Provide the (X, Y) coordinate of the cell's center where the given text is located.  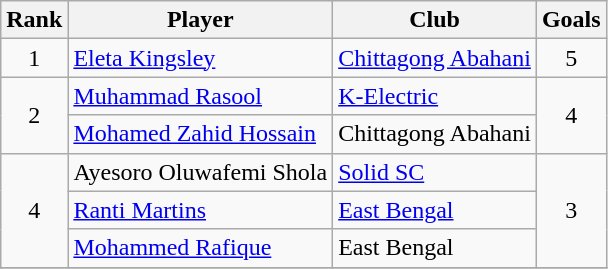
K-Electric (435, 96)
2 (34, 115)
Player (200, 20)
Muhammad Rasool (200, 96)
1 (34, 58)
Goals (571, 20)
Rank (34, 20)
Ayesoro Oluwafemi Shola (200, 172)
Solid SC (435, 172)
Ranti Martins (200, 210)
Eleta Kingsley (200, 58)
3 (571, 210)
Club (435, 20)
5 (571, 58)
Mohammed Rafique (200, 248)
Mohamed Zahid Hossain (200, 134)
